Pinpoint the cell where the given text exists, returning its (X, Y) midpoint coordinate. 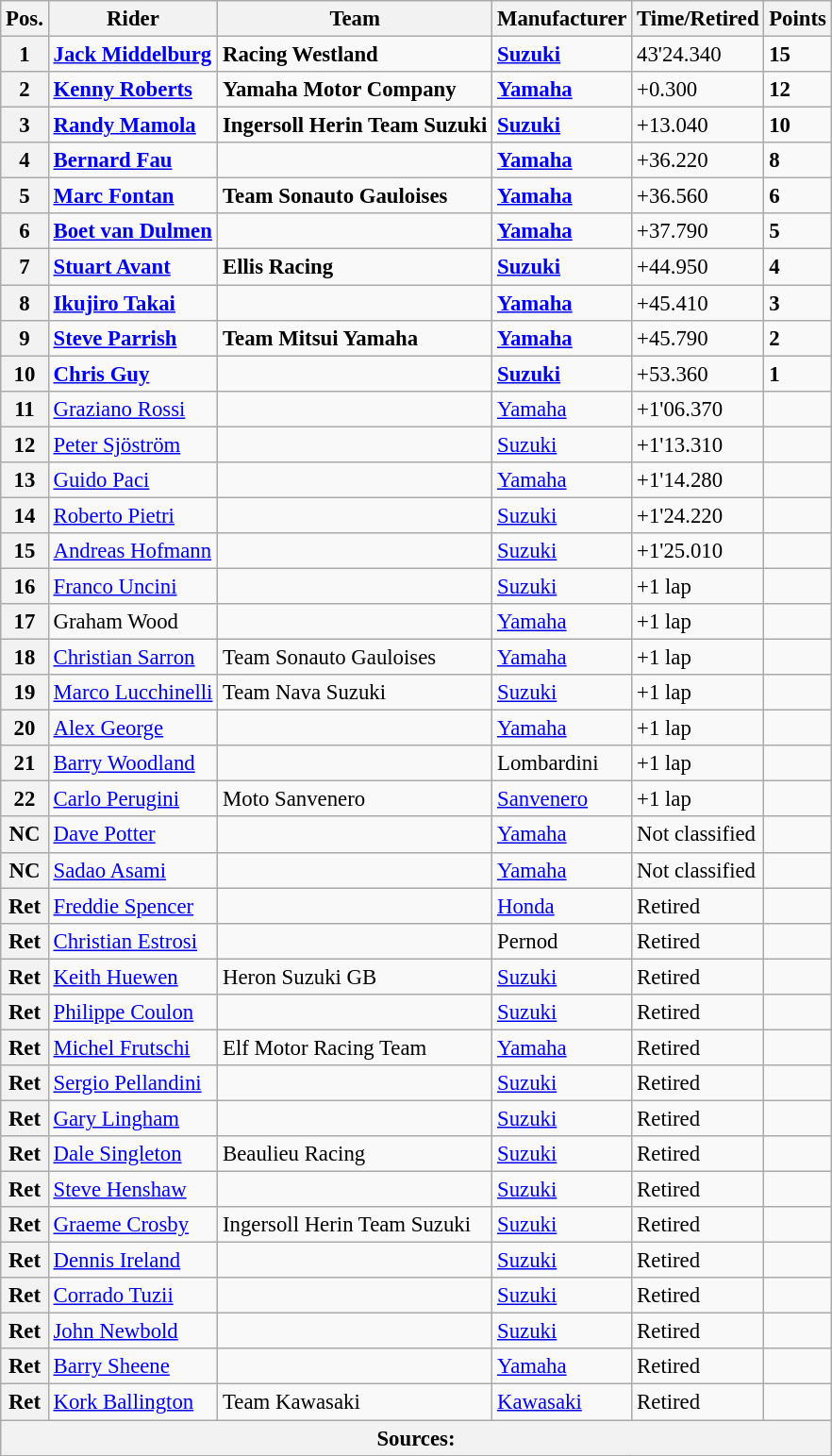
Freddie Spencer (132, 906)
Heron Suzuki GB (355, 977)
Ikujiro Takai (132, 303)
Points (798, 19)
+36.560 (698, 196)
+44.950 (698, 267)
13 (25, 480)
Sergio Pellandini (132, 1083)
Marco Lucchinelli (132, 693)
Graham Wood (132, 622)
Graeme Crosby (132, 1225)
21 (25, 763)
Jack Middelburg (132, 55)
Carlo Perugini (132, 799)
+13.040 (698, 126)
Gary Lingham (132, 1118)
Pos. (25, 19)
+37.790 (698, 231)
Sadao Asami (132, 870)
Stuart Avant (132, 267)
Pernod (562, 941)
Dave Potter (132, 835)
11 (25, 409)
Team Mitsui Yamaha (355, 338)
Sources: (416, 1438)
Graziano Rossi (132, 409)
Michel Frutschi (132, 1047)
+45.790 (698, 338)
Bernard Fau (132, 160)
Roberto Pietri (132, 515)
Rider (132, 19)
Dennis Ireland (132, 1261)
Peter Sjöström (132, 444)
17 (25, 622)
14 (25, 515)
+1'06.370 (698, 409)
+45.410 (698, 303)
19 (25, 693)
Franco Uncini (132, 586)
18 (25, 658)
Corrado Tuzii (132, 1296)
Moto Sanvenero (355, 799)
Christian Sarron (132, 658)
Team Nava Suzuki (355, 693)
Kawasaki (562, 1402)
Manufacturer (562, 19)
Racing Westland (355, 55)
Team (355, 19)
Yamaha Motor Company (355, 90)
22 (25, 799)
+53.360 (698, 374)
Marc Fontan (132, 196)
7 (25, 267)
John Newbold (132, 1331)
Time/Retired (698, 19)
Guido Paci (132, 480)
Ellis Racing (355, 267)
Alex George (132, 728)
+1'25.010 (698, 551)
Team Kawasaki (355, 1402)
Keith Huewen (132, 977)
Boet van Dulmen (132, 231)
Honda (562, 906)
+1'14.280 (698, 480)
+0.300 (698, 90)
43'24.340 (698, 55)
Elf Motor Racing Team (355, 1047)
Barry Woodland (132, 763)
Steve Henshaw (132, 1190)
Lombardini (562, 763)
Steve Parrish (132, 338)
Randy Mamola (132, 126)
9 (25, 338)
Chris Guy (132, 374)
+1'13.310 (698, 444)
Philippe Coulon (132, 1013)
Kenny Roberts (132, 90)
Sanvenero (562, 799)
+36.220 (698, 160)
16 (25, 586)
Andreas Hofmann (132, 551)
Dale Singleton (132, 1154)
Kork Ballington (132, 1402)
20 (25, 728)
Beaulieu Racing (355, 1154)
+1'24.220 (698, 515)
Barry Sheene (132, 1367)
Christian Estrosi (132, 941)
